From the cell containing the given text, extract its center point as (X, Y) coordinate. 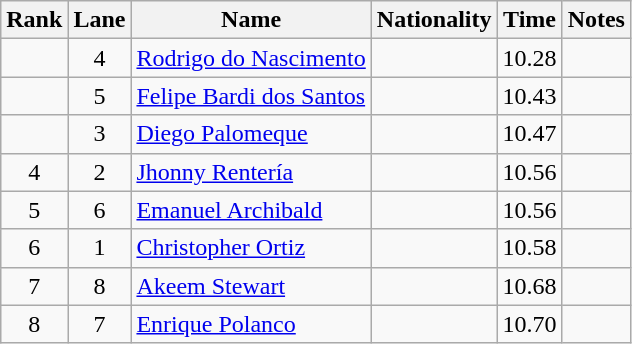
Emanuel Archibald (251, 210)
Time (530, 20)
Rank (34, 20)
1 (100, 248)
10.70 (530, 324)
10.47 (530, 134)
Akeem Stewart (251, 286)
10.28 (530, 58)
Diego Palomeque (251, 134)
Name (251, 20)
Jhonny Rentería (251, 172)
Nationality (434, 20)
Christopher Ortiz (251, 248)
Lane (100, 20)
10.68 (530, 286)
Enrique Polanco (251, 324)
Rodrigo do Nascimento (251, 58)
2 (100, 172)
10.58 (530, 248)
Notes (596, 20)
10.43 (530, 96)
3 (100, 134)
Felipe Bardi dos Santos (251, 96)
